Return (x, y) of the center of cell containing provided text 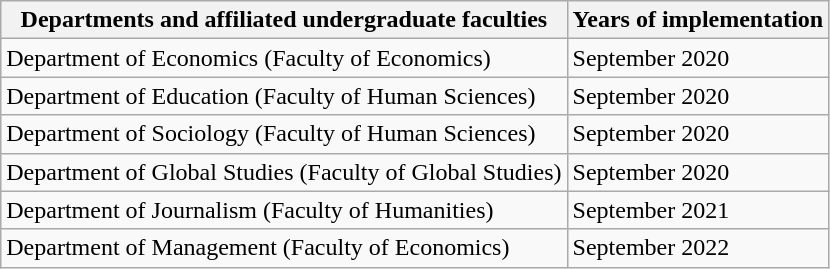
Department of Sociology (Faculty of Human Sciences) (284, 134)
September 2022 (698, 248)
Years of implementation (698, 20)
Departments and affiliated undergraduate faculties (284, 20)
September 2021 (698, 210)
Department of Global Studies (Faculty of Global Studies) (284, 172)
Department of Education (Faculty of Human Sciences) (284, 96)
Department of Economics (Faculty of Economics) (284, 58)
Department of Management (Faculty of Economics) (284, 248)
Department of Journalism (Faculty of Humanities) (284, 210)
